Find where the given text appears and provide that cell's center as [x, y] coordinate. 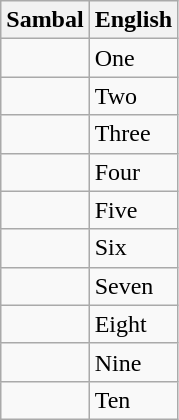
English [133, 20]
Ten [133, 400]
Sambal [45, 20]
Four [133, 172]
Two [133, 96]
Six [133, 248]
Five [133, 210]
Seven [133, 286]
Three [133, 134]
Nine [133, 362]
Eight [133, 324]
One [133, 58]
